Locate the cell with the specified text and output its (X, Y) center coordinate. 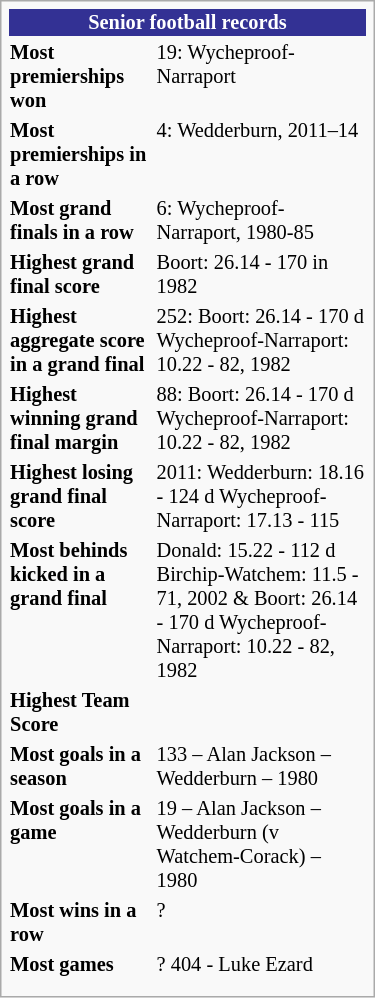
133 – Alan Jackson – Wedderburn – 1980 (260, 766)
6: Wycheproof-Narraport, 1980-85 (260, 220)
Most behinds kicked in a grand final (81, 610)
Most goals in a game (81, 844)
252: Boort: 26.14 - 170 d Wycheproof-Narraport: 10.22 - 82, 1982 (260, 340)
Most grand finals in a row (81, 220)
Highest winning grand final margin (81, 418)
4: Wedderburn, 2011–14 (260, 154)
Most games (81, 964)
Highest losing grand final score (81, 496)
19 – Alan Jackson – Wedderburn (v Watchem-Corack) – 1980 (260, 844)
Donald: 15.22 - 112 d Birchip-Watchem: 11.5 - 71, 2002 & Boort: 26.14 - 170 d Wycheproof-Narraport: 10.22 - 82, 1982 (260, 610)
Senior football records (188, 22)
Highest grand final score (81, 274)
Most premierships won (81, 76)
Most premierships in a row (81, 154)
Most wins in a row (81, 922)
Highest aggregate score in a grand final (81, 340)
? (260, 922)
88: Boort: 26.14 - 170 d Wycheproof-Narraport: 10.22 - 82, 1982 (260, 418)
Highest Team Score (81, 712)
19: Wycheproof-Narraport (260, 76)
2011: Wedderburn: 18.16 - 124 d Wycheproof-Narraport: 17.13 - 115 (260, 496)
? 404 - Luke Ezard (260, 964)
Boort: 26.14 - 170 in 1982 (260, 274)
Most goals in a season (81, 766)
